Capture the cell that displays the provided text and extract its [X, Y] central coordinate. 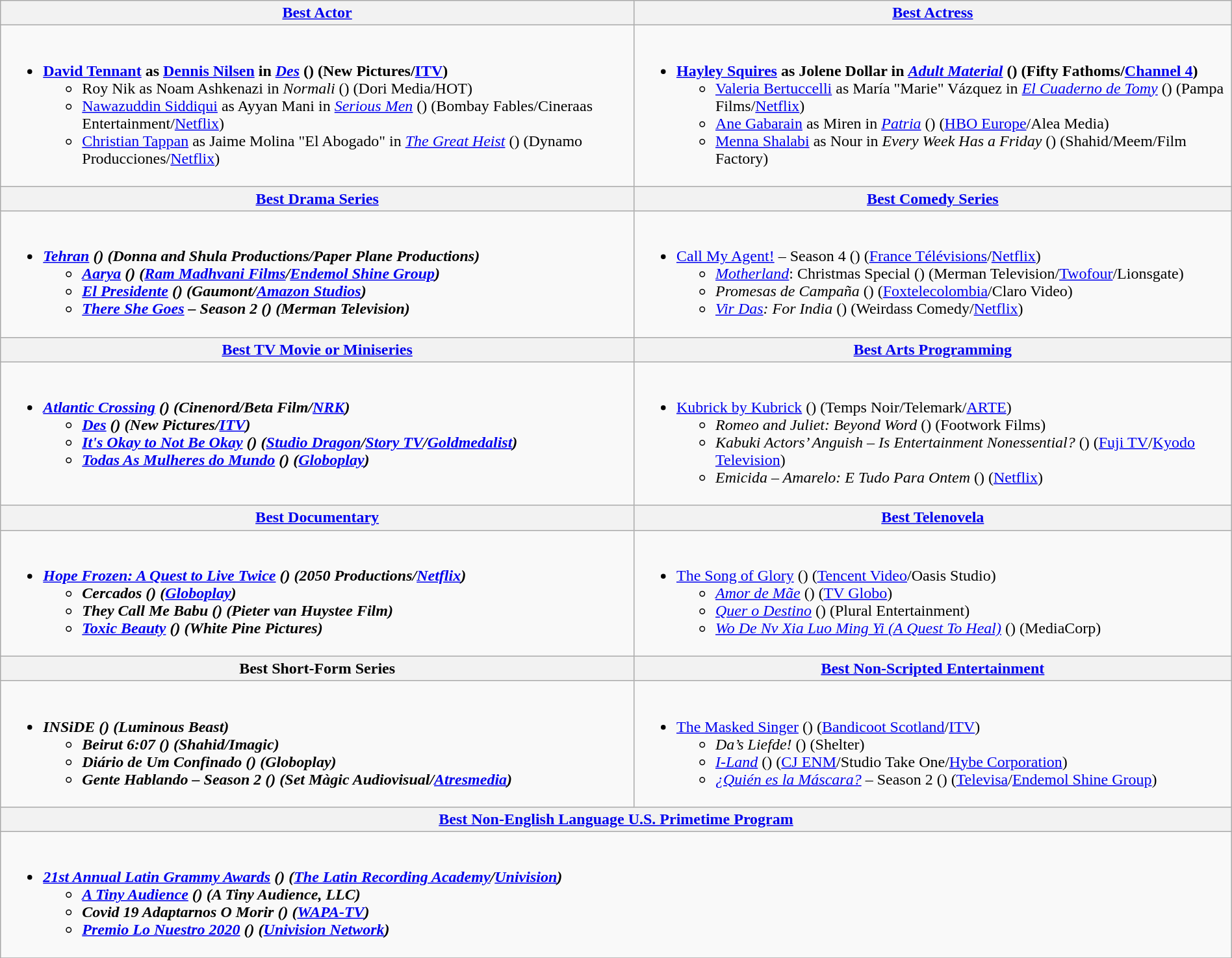
Best TV Movie or Miniseries [317, 349]
Best Non-Scripted Entertainment [932, 668]
Best Actress [932, 13]
Best Comedy Series [932, 199]
Best Drama Series [317, 199]
Best Arts Programming [932, 349]
Best Short-Form Series [317, 668]
Best Documentary [317, 518]
Best Non-English Language U.S. Primetime Program [616, 819]
Best Actor [317, 13]
Best Telenovela [932, 518]
